Detect which cell encompasses the target text, then output its [X, Y] center coordinate. 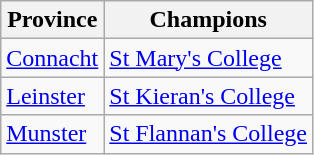
Connacht [52, 58]
Champions [208, 20]
Leinster [52, 96]
St Kieran's College [208, 96]
St Flannan's College [208, 134]
Munster [52, 134]
Province [52, 20]
St Mary's College [208, 58]
